Locate the cell with the specified text and output its [X, Y] center coordinate. 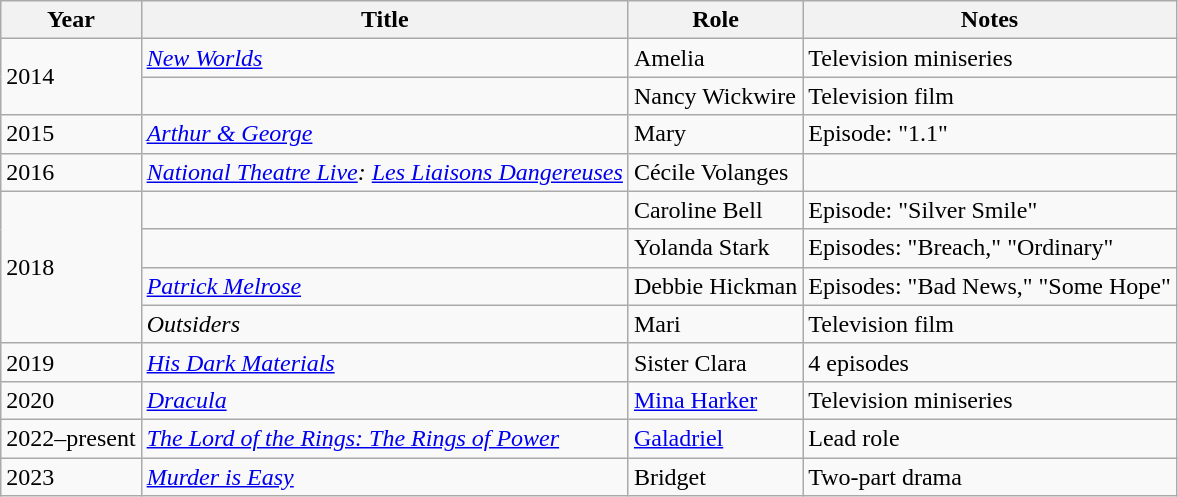
Cécile Volanges [715, 172]
Caroline Bell [715, 210]
Arthur & George [384, 134]
Notes [990, 20]
Nancy Wickwire [715, 96]
Mari [715, 324]
2023 [71, 477]
Bridget [715, 477]
Sister Clara [715, 362]
Mina Harker [715, 400]
2022–present [71, 438]
Two-part drama [990, 477]
Episode: "Silver Smile" [990, 210]
2016 [71, 172]
Yolanda Stark [715, 248]
2014 [71, 77]
Episode: "1.1" [990, 134]
National Theatre Live: Les Liaisons Dangereuses [384, 172]
Debbie Hickman [715, 286]
2015 [71, 134]
Outsiders [384, 324]
Episodes: "Breach," "Ordinary" [990, 248]
2020 [71, 400]
His Dark Materials [384, 362]
Title [384, 20]
Murder is Easy [384, 477]
Episodes: "Bad News," "Some Hope" [990, 286]
2018 [71, 267]
Role [715, 20]
Mary [715, 134]
Galadriel [715, 438]
Dracula [384, 400]
Lead role [990, 438]
Year [71, 20]
Patrick Melrose [384, 286]
4 episodes [990, 362]
Amelia [715, 58]
The Lord of the Rings: The Rings of Power [384, 438]
New Worlds [384, 58]
2019 [71, 362]
